Return (x, y) of the center of cell containing provided text 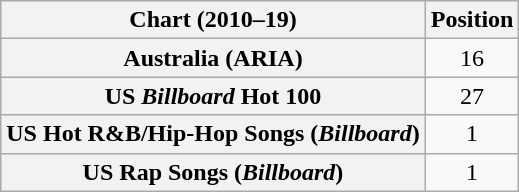
US Rap Songs (Billboard) (213, 172)
27 (472, 96)
Australia (ARIA) (213, 58)
US Billboard Hot 100 (213, 96)
US Hot R&B/Hip-Hop Songs (Billboard) (213, 134)
Chart (2010–19) (213, 20)
16 (472, 58)
Position (472, 20)
